Identify which cell holds the provided text, then report its [x, y] central coordinate. 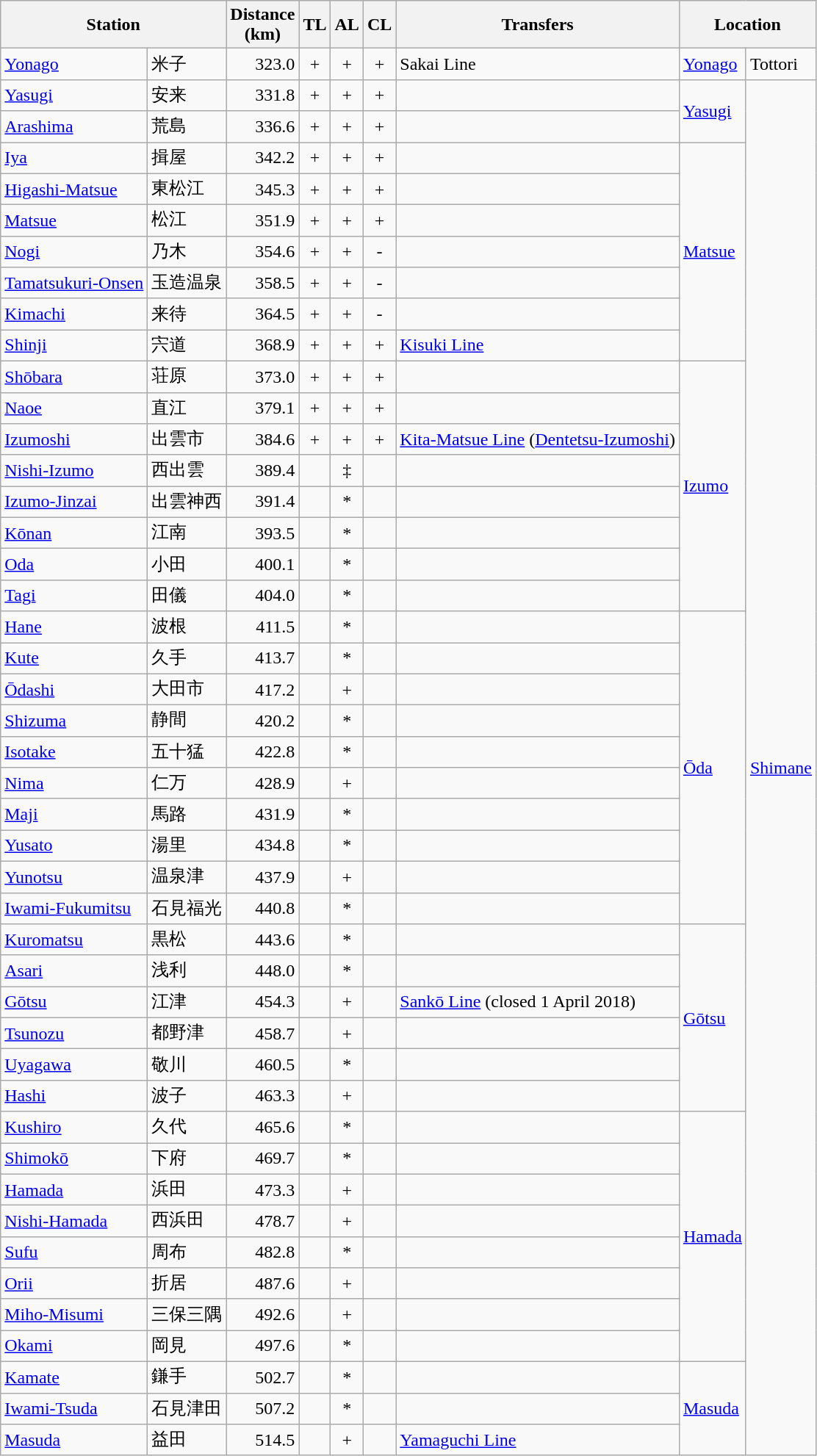
368.9 [263, 345]
Okami [74, 1346]
Nima [74, 783]
437.9 [263, 877]
Maji [74, 814]
393.5 [263, 533]
431.9 [263, 814]
440.8 [263, 908]
331.8 [263, 95]
411.5 [263, 627]
Shimokō [74, 1159]
益田 [187, 1440]
507.2 [263, 1409]
五十猛 [187, 752]
波子 [187, 1096]
Kisuki Line [538, 345]
Iwami-Fukumitsu [74, 908]
Kuromatsu [74, 940]
石見津田 [187, 1409]
Nogi [74, 251]
420.2 [263, 721]
CL [379, 25]
443.6 [263, 940]
岡見 [187, 1346]
364.5 [263, 314]
465.6 [263, 1127]
宍道 [187, 345]
東松江 [187, 190]
石見福光 [187, 908]
458.7 [263, 1033]
出雲神西 [187, 502]
乃木 [187, 251]
Yunotsu [74, 877]
‡ [347, 470]
Izumo-Jinzai [74, 502]
Shōbara [74, 376]
448.0 [263, 971]
Sankō Line (closed 1 April 2018) [538, 1002]
馬路 [187, 814]
仁万 [187, 783]
336.6 [263, 126]
米子 [187, 65]
384.6 [263, 439]
玉造温泉 [187, 284]
Kōnan [74, 533]
473.3 [263, 1190]
389.4 [263, 470]
浜田 [187, 1190]
Nishi-Hamada [74, 1221]
Uyagawa [74, 1065]
478.7 [263, 1221]
Tsunozu [74, 1033]
折居 [187, 1284]
454.3 [263, 1002]
497.6 [263, 1346]
Kamate [74, 1377]
400.1 [263, 564]
静間 [187, 721]
Orii [74, 1284]
Yamaguchi Line [538, 1440]
江津 [187, 1002]
358.5 [263, 284]
Hashi [74, 1096]
湯里 [187, 846]
敬川 [187, 1065]
波根 [187, 627]
345.3 [263, 190]
Station [113, 25]
379.1 [263, 408]
373.0 [263, 376]
469.7 [263, 1159]
Kushiro [74, 1127]
Miho-Misumi [74, 1315]
Distance(km) [263, 25]
三保三隅 [187, 1315]
Shimane [780, 767]
404.0 [263, 595]
Sufu [74, 1252]
Ōdashi [74, 689]
413.7 [263, 658]
Nishi-Izumo [74, 470]
Shinji [74, 345]
揖屋 [187, 159]
TL [314, 25]
Izumoshi [74, 439]
514.5 [263, 1440]
351.9 [263, 220]
鎌手 [187, 1377]
Yusato [74, 846]
487.6 [263, 1284]
Location [747, 25]
Hane [74, 627]
428.9 [263, 783]
Oda [74, 564]
Arashima [74, 126]
417.2 [263, 689]
460.5 [263, 1065]
西浜田 [187, 1221]
Shizuma [74, 721]
久手 [187, 658]
久代 [187, 1127]
出雲市 [187, 439]
Tamatsukuri-Onsen [74, 284]
502.7 [263, 1377]
Tottori [780, 65]
482.8 [263, 1252]
391.4 [263, 502]
Izumo [713, 486]
342.2 [263, 159]
荘原 [187, 376]
422.8 [263, 752]
浅利 [187, 971]
松江 [187, 220]
荒島 [187, 126]
田儀 [187, 595]
Asari [74, 971]
黒松 [187, 940]
都野津 [187, 1033]
Kute [74, 658]
温泉津 [187, 877]
Iwami-Tsuda [74, 1409]
463.3 [263, 1096]
Higashi-Matsue [74, 190]
434.8 [263, 846]
安来 [187, 95]
大田市 [187, 689]
354.6 [263, 251]
AL [347, 25]
Isotake [74, 752]
Sakai Line [538, 65]
直江 [187, 408]
Tagi [74, 595]
西出雲 [187, 470]
Iya [74, 159]
Naoe [74, 408]
Ōda [713, 768]
492.6 [263, 1315]
Kita-Matsue Line (Dentetsu-Izumoshi) [538, 439]
Transfers [538, 25]
周布 [187, 1252]
323.0 [263, 65]
Kimachi [74, 314]
江南 [187, 533]
下府 [187, 1159]
小田 [187, 564]
来待 [187, 314]
